Output the [X, Y] coordinate of the center of the cell containing the given text.  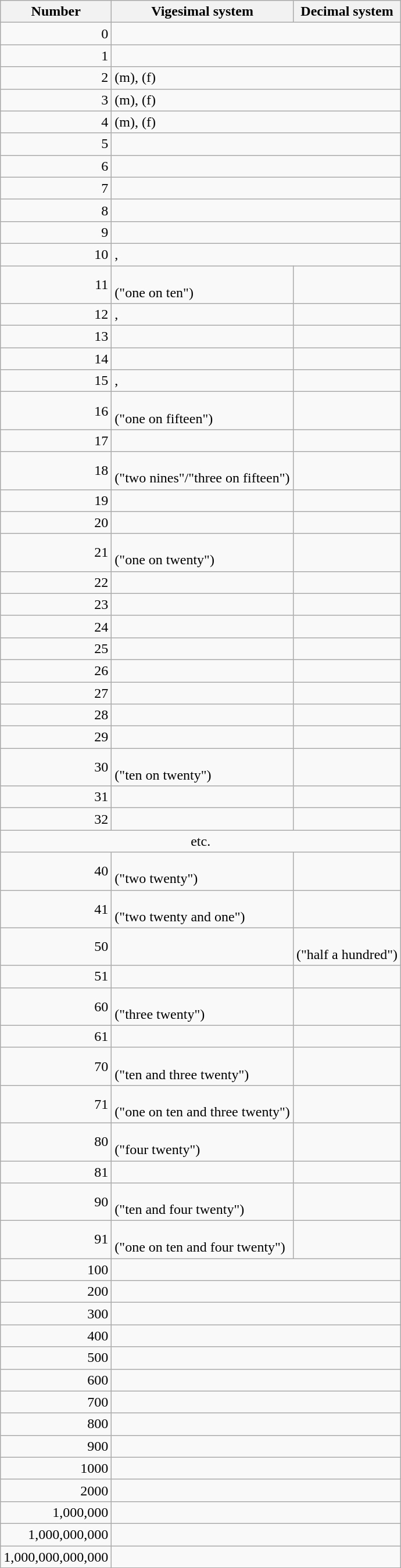
("two twenty and one") [202, 909]
300 [56, 1314]
18 [56, 470]
14 [56, 359]
51 [56, 976]
80 [56, 1141]
3 [56, 100]
800 [56, 1424]
21 [56, 553]
22 [56, 582]
500 [56, 1358]
60 [56, 1007]
23 [56, 604]
1000 [56, 1468]
700 [56, 1402]
13 [56, 337]
200 [56, 1292]
11 [56, 284]
24 [56, 626]
("half a hundred") [346, 946]
Decimal system [346, 12]
Number [56, 12]
25 [56, 648]
40 [56, 871]
("two nines"/"three on fifteen") [202, 470]
0 [56, 34]
("four twenty") [202, 1141]
1 [56, 56]
("one on fifteen") [202, 411]
17 [56, 441]
("one on twenty") [202, 553]
91 [56, 1240]
("ten and three twenty") [202, 1066]
600 [56, 1380]
16 [56, 411]
81 [56, 1172]
("ten and four twenty") [202, 1202]
61 [56, 1036]
2 [56, 78]
100 [56, 1270]
9 [56, 232]
("three twenty") [202, 1007]
10 [56, 254]
5 [56, 144]
("ten on twenty") [202, 767]
20 [56, 522]
("two twenty") [202, 871]
1,000,000,000,000 [56, 1556]
71 [56, 1104]
etc. [201, 841]
15 [56, 381]
32 [56, 819]
400 [56, 1336]
("one on ten") [202, 284]
("one on ten and three twenty") [202, 1104]
70 [56, 1066]
4 [56, 122]
1,000,000,000 [56, 1534]
50 [56, 946]
1,000,000 [56, 1512]
8 [56, 210]
90 [56, 1202]
900 [56, 1446]
29 [56, 737]
2000 [56, 1490]
("one on ten and four twenty") [202, 1240]
Vigesimal system [202, 12]
12 [56, 315]
27 [56, 693]
26 [56, 671]
30 [56, 767]
28 [56, 715]
6 [56, 166]
31 [56, 797]
7 [56, 188]
41 [56, 909]
19 [56, 500]
